Return the (x, y) coordinate for the center point of the cell that contains the specified text.  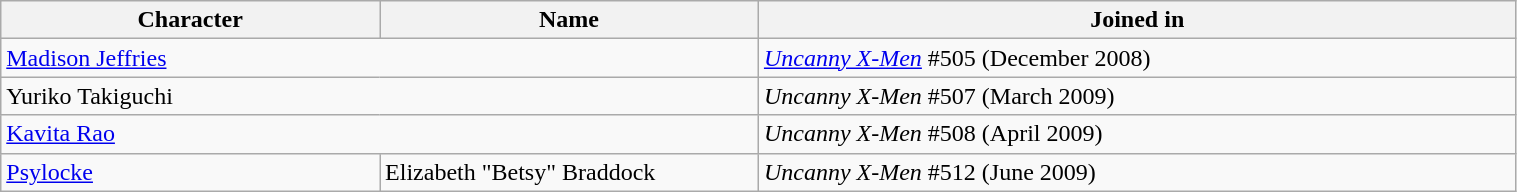
Uncanny X-Men #505 (December 2008) (1137, 58)
Uncanny X-Men #507 (March 2009) (1137, 96)
Joined in (1137, 20)
Psylocke (190, 172)
Kavita Rao (380, 134)
Uncanny X-Men #508 (April 2009) (1137, 134)
Yuriko Takiguchi (380, 96)
Character (190, 20)
Madison Jeffries (380, 58)
Elizabeth "Betsy" Braddock (570, 172)
Name (570, 20)
Uncanny X-Men #512 (June 2009) (1137, 172)
